Scan for the cell matching the given text and deliver its [X, Y] coordinate at center. 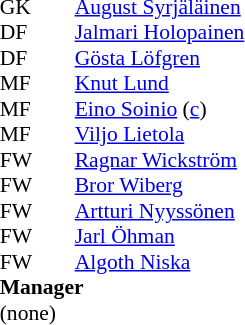
Jarl Öhman [160, 237]
Manager [122, 287]
Algoth Niska [160, 262]
Viljo Lietola [160, 135]
Jalmari Holopainen [160, 33]
Bror Wiberg [160, 185]
Artturi Nyyssönen [160, 211]
Ragnar Wickström [160, 160]
Gösta Löfgren [160, 58]
Knut Lund [160, 83]
Eino Soinio (c) [160, 109]
